Pinpoint the cell where the given text exists, returning its (x, y) midpoint coordinate. 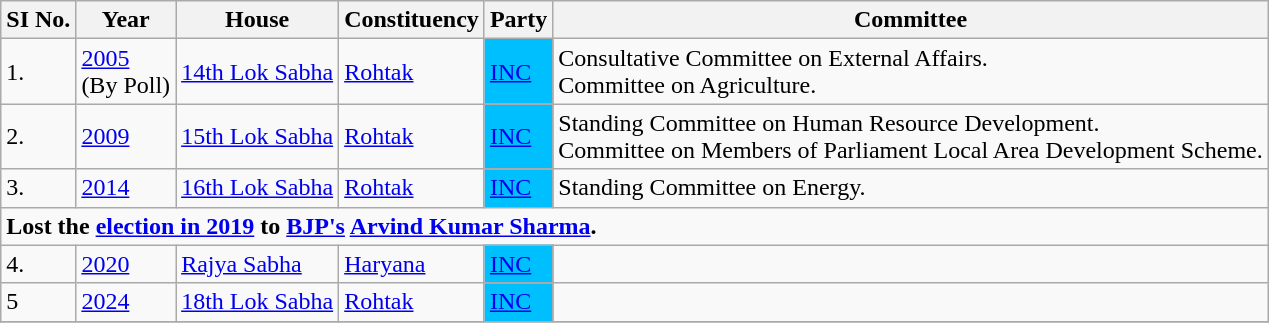
2014 (126, 188)
Committee (911, 20)
15th Lok Sabha (258, 136)
5 (38, 302)
2024 (126, 302)
18th Lok Sabha (258, 302)
Consultative Committee on External Affairs. Committee on Agriculture. (911, 72)
Year (126, 20)
14th Lok Sabha (258, 72)
Lost the election in 2019 to BJP's Arvind Kumar Sharma. (635, 226)
Constituency (412, 20)
Standing Committee on Energy. (911, 188)
Rajya Sabha (258, 264)
Standing Committee on Human Resource Development. Committee on Members of Parliament Local Area Development Scheme. (911, 136)
Party (518, 20)
House (258, 20)
SI No. (38, 20)
2005(By Poll) (126, 72)
Haryana (412, 264)
16th Lok Sabha (258, 188)
2009 (126, 136)
4. (38, 264)
2020 (126, 264)
2. (38, 136)
1. (38, 72)
3. (38, 188)
